Detect which cell encompasses the target text, then output its [X, Y] center coordinate. 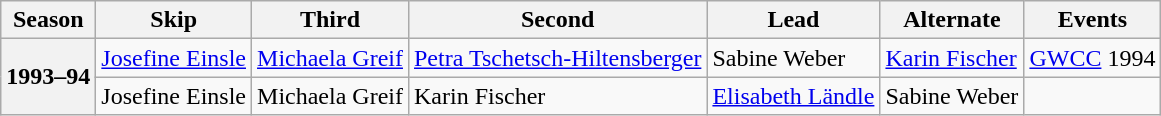
Elisabeth Ländle [794, 96]
Season [48, 20]
Petra Tschetsch-Hiltensberger [557, 58]
Events [1092, 20]
GWCC 1994 [1092, 58]
Alternate [952, 20]
Third [330, 20]
Second [557, 20]
Lead [794, 20]
Skip [174, 20]
1993–94 [48, 77]
